Return (x, y) of the center of cell containing provided text 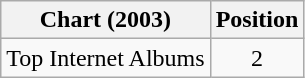
Top Internet Albums (106, 58)
Position (257, 20)
2 (257, 58)
Chart (2003) (106, 20)
